Extract the [x, y] coordinate from the center of the cell holding the provided text.  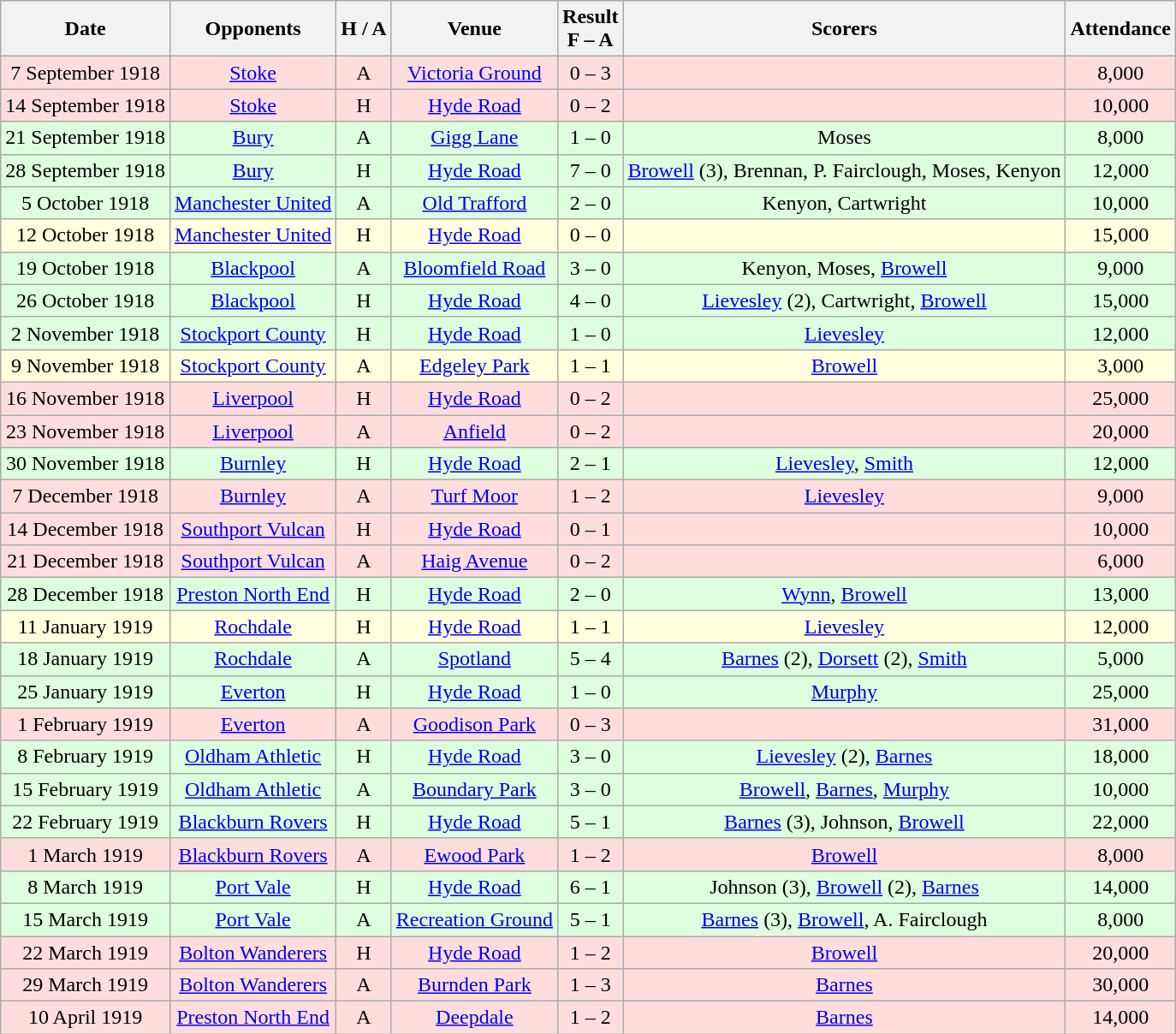
Gigg Lane [474, 138]
9 November 1918 [86, 365]
21 September 1918 [86, 138]
22,000 [1120, 822]
18 January 1919 [86, 659]
Murphy [844, 692]
Wynn, Browell [844, 594]
Attendance [1120, 29]
Venue [474, 29]
29 March 1919 [86, 985]
23 November 1918 [86, 431]
ResultF – A [591, 29]
Haig Avenue [474, 562]
4 – 0 [591, 300]
8 February 1919 [86, 757]
Scorers [844, 29]
10 April 1919 [86, 1018]
Browell (3), Brennan, P. Fairclough, Moses, Kenyon [844, 170]
16 November 1918 [86, 398]
Lievesley (2), Cartwright, Browell [844, 300]
Lievesley (2), Barnes [844, 757]
Kenyon, Cartwright [844, 203]
11 January 1919 [86, 627]
Boundary Park [474, 789]
28 December 1918 [86, 594]
Barnes (2), Dorsett (2), Smith [844, 659]
Moses [844, 138]
Opponents [252, 29]
1 February 1919 [86, 724]
14 December 1918 [86, 529]
5 – 4 [591, 659]
25 January 1919 [86, 692]
15 March 1919 [86, 919]
Spotland [474, 659]
Kenyon, Moses, Browell [844, 268]
Johnson (3), Browell (2), Barnes [844, 887]
13,000 [1120, 594]
7 – 0 [591, 170]
31,000 [1120, 724]
Edgeley Park [474, 365]
1 March 1919 [86, 854]
Recreation Ground [474, 919]
Victoria Ground [474, 73]
Goodison Park [474, 724]
1 – 3 [591, 985]
Lievesley, Smith [844, 464]
22 March 1919 [86, 953]
Burnden Park [474, 985]
12 October 1918 [86, 235]
30 November 1918 [86, 464]
22 February 1919 [86, 822]
5 October 1918 [86, 203]
7 December 1918 [86, 496]
Turf Moor [474, 496]
8 March 1919 [86, 887]
Ewood Park [474, 854]
2 November 1918 [86, 333]
5,000 [1120, 659]
6,000 [1120, 562]
18,000 [1120, 757]
H / A [364, 29]
Bloomfield Road [474, 268]
Browell, Barnes, Murphy [844, 789]
6 – 1 [591, 887]
Barnes (3), Johnson, Browell [844, 822]
0 – 0 [591, 235]
2 – 1 [591, 464]
21 December 1918 [86, 562]
28 September 1918 [86, 170]
7 September 1918 [86, 73]
0 – 1 [591, 529]
Date [86, 29]
Anfield [474, 431]
3,000 [1120, 365]
14 September 1918 [86, 105]
19 October 1918 [86, 268]
Old Trafford [474, 203]
26 October 1918 [86, 300]
30,000 [1120, 985]
Deepdale [474, 1018]
Barnes (3), Browell, A. Fairclough [844, 919]
15 February 1919 [86, 789]
